Provide the (x, y) coordinate of the cell's center where the given text is located.  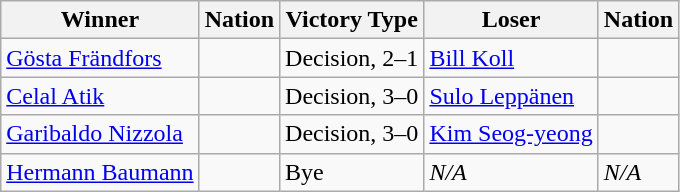
Gösta Frändfors (100, 58)
Sulo Leppänen (511, 96)
Bye (352, 172)
Celal Atik (100, 96)
Decision, 2–1 (352, 58)
Winner (100, 20)
Garibaldo Nizzola (100, 134)
Hermann Baumann (100, 172)
Bill Koll (511, 58)
Victory Type (352, 20)
Kim Seog-yeong (511, 134)
Loser (511, 20)
